Detect which cell encompasses the target text, then output its [x, y] center coordinate. 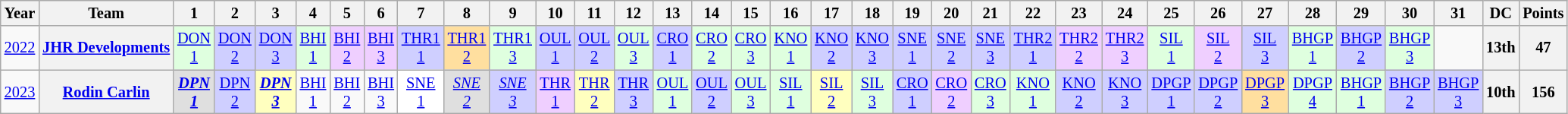
THR3 [634, 92]
15 [751, 13]
Year [20, 13]
Points [1543, 13]
20 [951, 13]
THR2 [594, 92]
4 [314, 13]
Rodin Carlin [106, 92]
8 [467, 13]
30 [1410, 13]
13th [1501, 48]
26 [1218, 13]
THR21 [1034, 48]
17 [831, 13]
28 [1313, 13]
2023 [20, 92]
DON1 [194, 48]
27 [1265, 13]
JHR Developments [106, 48]
7 [421, 13]
THR22 [1079, 48]
THR1 [556, 92]
THR11 [421, 48]
156 [1543, 92]
24 [1125, 13]
DON2 [235, 48]
2022 [20, 48]
Team [106, 13]
THR13 [512, 48]
9 [512, 13]
14 [712, 13]
13 [673, 13]
10 [556, 13]
2 [235, 13]
11 [594, 13]
10th [1501, 92]
DPN2 [235, 92]
3 [276, 13]
THR23 [1125, 48]
12 [634, 13]
47 [1543, 48]
DC [1501, 13]
DPGP2 [1218, 92]
18 [872, 13]
22 [1034, 13]
23 [1079, 13]
DPGP3 [1265, 92]
THR12 [467, 48]
21 [991, 13]
5 [347, 13]
DPN3 [276, 92]
16 [790, 13]
1 [194, 13]
DON3 [276, 48]
DPGP1 [1172, 92]
29 [1361, 13]
DPGP4 [1313, 92]
6 [380, 13]
19 [912, 13]
DPN1 [194, 92]
25 [1172, 13]
31 [1458, 13]
